Find where the given text appears and provide that cell's center as [x, y] coordinate. 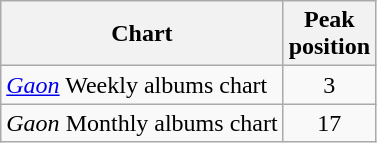
Chart [142, 34]
3 [329, 85]
Gaon Monthly albums chart [142, 123]
Peakposition [329, 34]
Gaon Weekly albums chart [142, 85]
17 [329, 123]
